Determine the (x, y) coordinate at the center of the cell enclosing the given text.  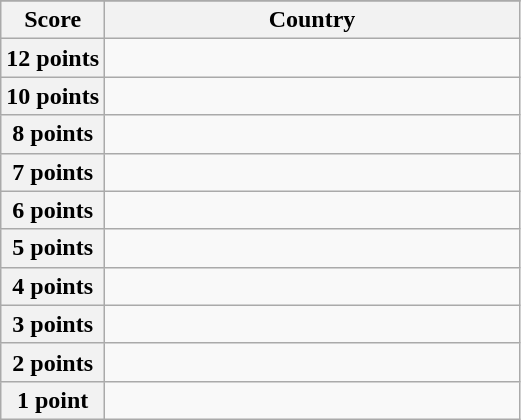
1 point (53, 400)
6 points (53, 210)
2 points (53, 362)
Country (312, 20)
12 points (53, 58)
4 points (53, 286)
8 points (53, 134)
Score (53, 20)
5 points (53, 248)
7 points (53, 172)
3 points (53, 324)
10 points (53, 96)
